From the cell containing the given text, extract its center point as (x, y) coordinate. 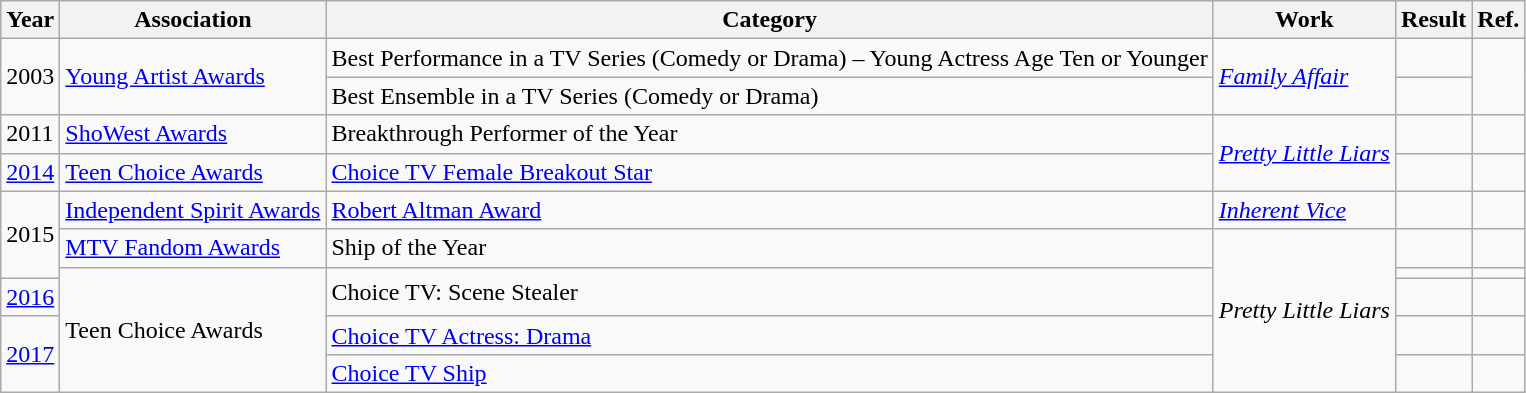
Robert Altman Award (770, 210)
Young Artist Awards (193, 77)
2016 (30, 297)
2015 (30, 234)
Inherent Vice (1304, 210)
Choice TV Ship (770, 373)
Result (1433, 20)
Best Ensemble in a TV Series (Comedy or Drama) (770, 96)
2014 (30, 172)
2017 (30, 354)
Breakthrough Performer of the Year (770, 134)
ShoWest Awards (193, 134)
Ship of the Year (770, 248)
Category (770, 20)
Choice TV Actress: Drama (770, 335)
2003 (30, 77)
Best Performance in a TV Series (Comedy or Drama) – Young Actress Age Ten or Younger (770, 58)
MTV Fandom Awards (193, 248)
2011 (30, 134)
Choice TV: Scene Stealer (770, 292)
Independent Spirit Awards (193, 210)
Family Affair (1304, 77)
Work (1304, 20)
Ref. (1498, 20)
Choice TV Female Breakout Star (770, 172)
Association (193, 20)
Year (30, 20)
